Locate the cell with the specified text and output its (x, y) center coordinate. 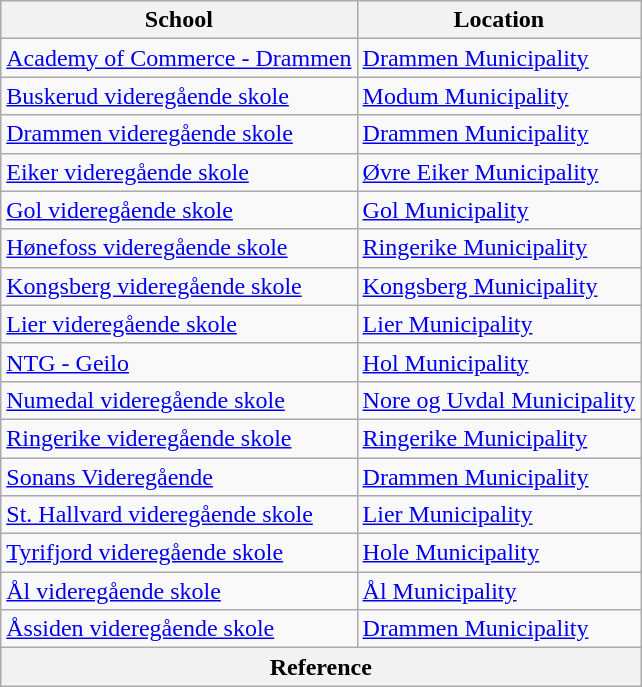
Gol Municipality (499, 210)
Øvre Eiker Municipality (499, 172)
Reference (321, 667)
Drammen videregående skole (179, 134)
Hønefoss videregående skole (179, 248)
Buskerud videregående skole (179, 96)
Gol videregående skole (179, 210)
Hol Municipality (499, 362)
Academy of Commerce - Drammen (179, 58)
Kongsberg videregående skole (179, 286)
Kongsberg Municipality (499, 286)
Nore og Uvdal Municipality (499, 400)
NTG - Geilo (179, 362)
Lier videregående skole (179, 324)
St. Hallvard videregående skole (179, 515)
Tyrifjord videregående skole (179, 553)
Location (499, 20)
Hole Municipality (499, 553)
School (179, 20)
Åssiden videregående skole (179, 629)
Ringerike videregående skole (179, 438)
Sonans Videregående (179, 477)
Eiker videregående skole (179, 172)
Modum Municipality (499, 96)
Ål videregående skole (179, 591)
Ål Municipality (499, 591)
Numedal videregående skole (179, 400)
